Capture the cell that displays the provided text and extract its [x, y] central coordinate. 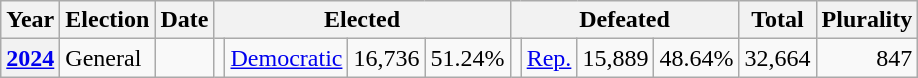
Defeated [624, 20]
847 [867, 58]
General [108, 58]
Date [184, 20]
16,736 [386, 58]
Total [778, 20]
Year [30, 20]
Plurality [867, 20]
32,664 [778, 58]
15,889 [616, 58]
Rep. [549, 58]
Elected [362, 20]
2024 [30, 58]
48.64% [696, 58]
Election [108, 20]
51.24% [468, 58]
Democratic [286, 58]
